Detect which cell encompasses the target text, then output its (x, y) center coordinate. 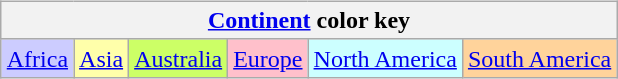
Asia (102, 58)
South America (539, 58)
North America (385, 58)
Africa (37, 58)
Europe (268, 58)
Australia (178, 58)
Continent color key (309, 20)
